From the cell containing the given text, extract its center point as [x, y] coordinate. 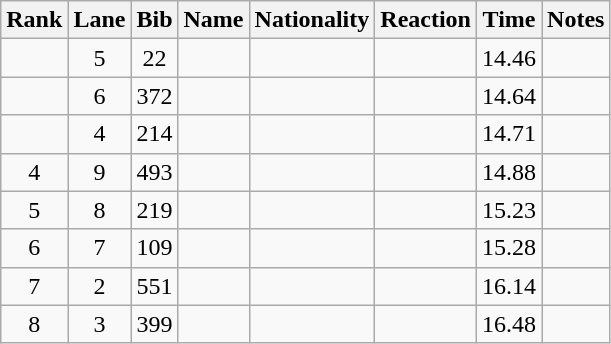
Name [214, 20]
214 [154, 134]
3 [100, 324]
Nationality [312, 20]
219 [154, 210]
16.48 [510, 324]
372 [154, 96]
Rank [34, 20]
2 [100, 286]
15.23 [510, 210]
14.46 [510, 58]
15.28 [510, 248]
Time [510, 20]
14.88 [510, 172]
551 [154, 286]
399 [154, 324]
14.64 [510, 96]
Notes [576, 20]
16.14 [510, 286]
Bib [154, 20]
493 [154, 172]
14.71 [510, 134]
Lane [100, 20]
22 [154, 58]
109 [154, 248]
9 [100, 172]
Reaction [426, 20]
